Provide the (X, Y) coordinate of the cell's center where the given text is located.  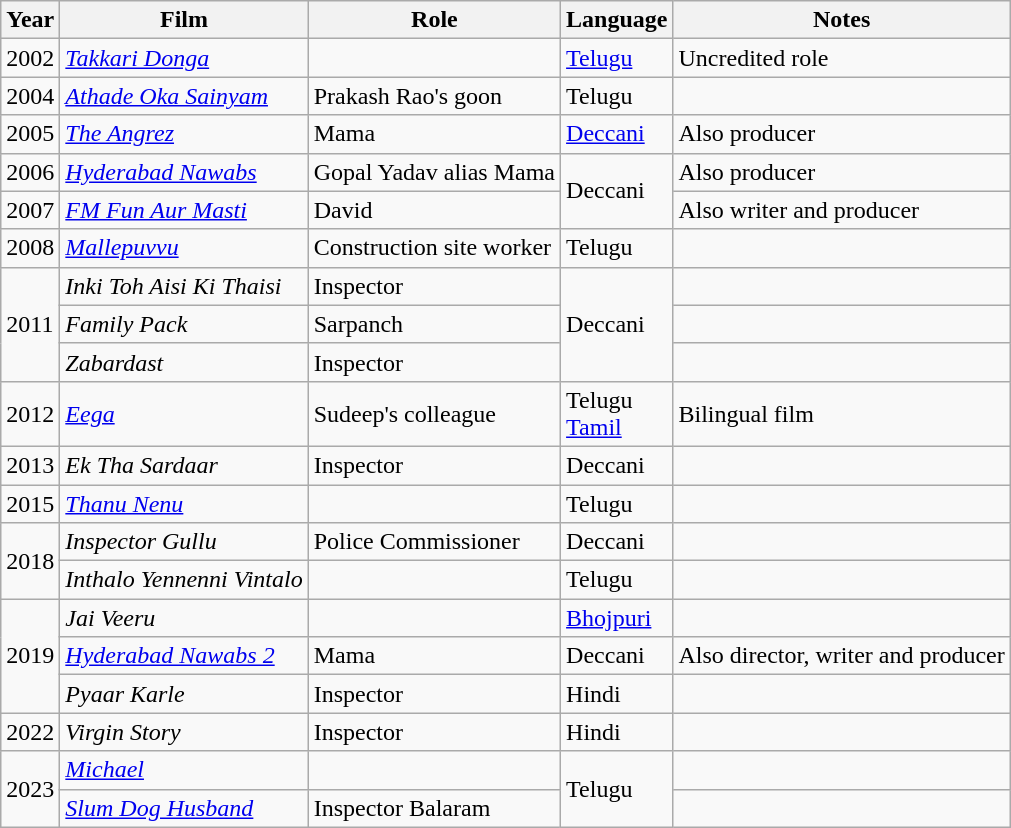
2004 (30, 96)
Gopal Yadav alias Mama (434, 172)
Takkari Donga (184, 58)
Michael (184, 770)
Notes (842, 20)
Also writer and producer (842, 210)
Mallepuvvu (184, 248)
2002 (30, 58)
FM Fun Aur Masti (184, 210)
The Angrez (184, 134)
Bilingual film (842, 414)
Family Pack (184, 324)
TeluguTamil (617, 414)
Sarpanch (434, 324)
Athade Oka Sainyam (184, 96)
2013 (30, 465)
2006 (30, 172)
Uncredited role (842, 58)
Eega (184, 414)
Jai Veeru (184, 618)
Thanu Nenu (184, 503)
2023 (30, 789)
2008 (30, 248)
Slum Dog Husband (184, 808)
2011 (30, 324)
Role (434, 20)
2019 (30, 656)
2005 (30, 134)
2022 (30, 732)
Inki Toh Aisi Ki Thaisi (184, 286)
David (434, 210)
Prakash Rao's goon (434, 96)
Inspector Balaram (434, 808)
2012 (30, 414)
Inspector Gullu (184, 542)
Ek Tha Sardaar (184, 465)
Inthalo Yennenni Vintalo (184, 580)
Language (617, 20)
Film (184, 20)
Virgin Story (184, 732)
Sudeep's colleague (434, 414)
2018 (30, 561)
2007 (30, 210)
Hyderabad Nawabs (184, 172)
Year (30, 20)
Also director, writer and producer (842, 656)
Pyaar Karle (184, 694)
Police Commissioner (434, 542)
Zabardast (184, 362)
Hyderabad Nawabs 2 (184, 656)
Bhojpuri (617, 618)
2015 (30, 503)
Construction site worker (434, 248)
